From the cell containing the given text, extract its center point as [X, Y] coordinate. 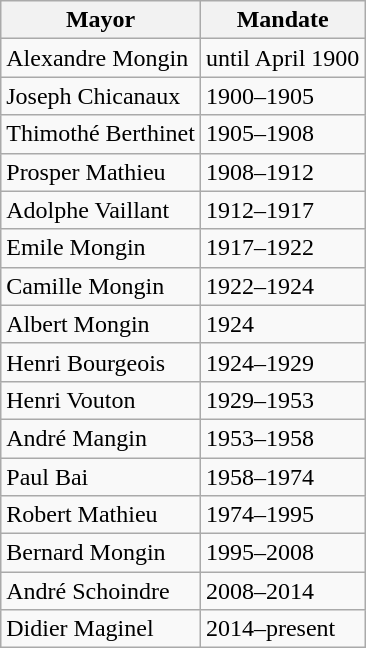
1924–1929 [282, 362]
Robert Mathieu [101, 515]
2014–present [282, 629]
1929–1953 [282, 400]
1958–1974 [282, 477]
1908–1912 [282, 172]
Joseph Chicanaux [101, 96]
2008–2014 [282, 591]
Didier Maginel [101, 629]
Henri Bourgeois [101, 362]
André Schoindre [101, 591]
Paul Bai [101, 477]
Thimothé Berthinet [101, 134]
1900–1905 [282, 96]
until April 1900 [282, 58]
Albert Mongin [101, 324]
1912–1917 [282, 210]
Adolphe Vaillant [101, 210]
Camille Mongin [101, 286]
Bernard Mongin [101, 553]
Alexandre Mongin [101, 58]
1953–1958 [282, 438]
Mayor [101, 20]
1974–1995 [282, 515]
1924 [282, 324]
Prosper Mathieu [101, 172]
1995–2008 [282, 553]
André Mangin [101, 438]
Emile Mongin [101, 248]
1905–1908 [282, 134]
1922–1924 [282, 286]
1917–1922 [282, 248]
Mandate [282, 20]
Henri Vouton [101, 400]
